Identify which cell holds the provided text, then report its (X, Y) central coordinate. 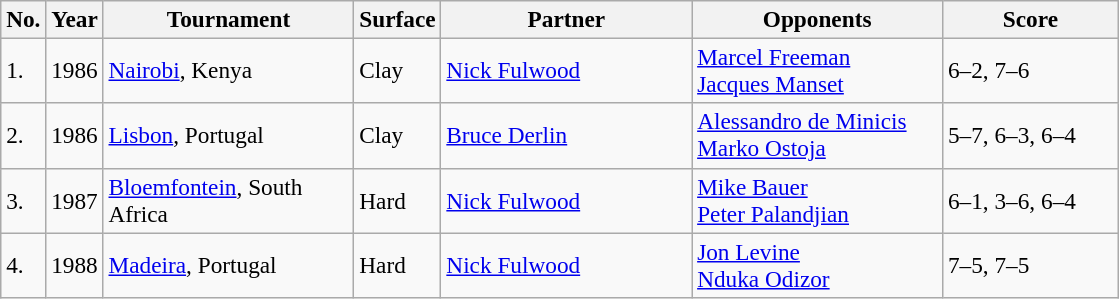
4. (24, 264)
Bruce Derlin (566, 136)
Jon Levine Nduka Odizor (818, 264)
1. (24, 70)
Nairobi, Kenya (228, 70)
Year (74, 19)
7–5, 7–5 (1031, 264)
Lisbon, Portugal (228, 136)
6–2, 7–6 (1031, 70)
No. (24, 19)
Score (1031, 19)
1988 (74, 264)
Mike Bauer Peter Palandjian (818, 200)
5–7, 6–3, 6–4 (1031, 136)
1987 (74, 200)
2. (24, 136)
Opponents (818, 19)
Surface (398, 19)
Tournament (228, 19)
Madeira, Portugal (228, 264)
6–1, 3–6, 6–4 (1031, 200)
Bloemfontein, South Africa (228, 200)
Alessandro de Minicis Marko Ostoja (818, 136)
3. (24, 200)
Partner (566, 19)
Marcel Freeman Jacques Manset (818, 70)
